Search for the cell housing the specified text and yield its [X, Y] center coordinate. 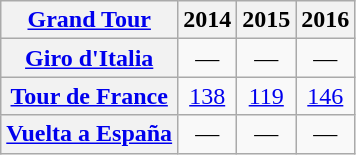
Grand Tour [90, 20]
2015 [266, 20]
Giro d'Italia [90, 58]
2014 [208, 20]
Tour de France [90, 96]
138 [208, 96]
Vuelta a España [90, 134]
119 [266, 96]
146 [326, 96]
2016 [326, 20]
